Return [X, Y] of the center of cell containing provided text 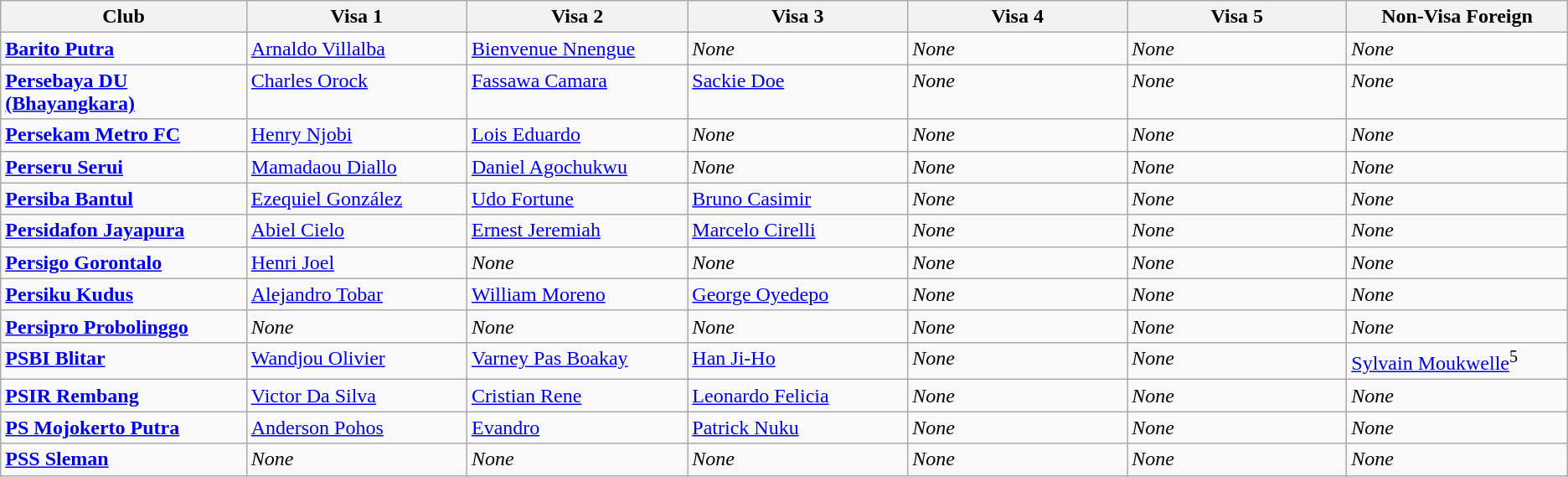
Persiku Kudus [124, 294]
Sylvain Moukwelle5 [1457, 360]
Sackie Doe [797, 92]
PSS Sleman [124, 459]
Patrick Nuku [797, 428]
Bienvenue Nnengue [576, 49]
William Moreno [576, 294]
Ernest Jeremiah [576, 231]
Cristian Rene [576, 396]
Visa 5 [1237, 17]
Persipro Probolinggo [124, 326]
Leonardo Felicia [797, 396]
Barito Putra [124, 49]
Fassawa Camara [576, 92]
Abiel Cielo [357, 231]
PSIR Rembang [124, 396]
Wandjou Olivier [357, 360]
PS Mojokerto Putra [124, 428]
Udo Fortune [576, 199]
Visa 2 [576, 17]
PSBI Blitar [124, 360]
Henry Njobi [357, 135]
Persidafon Jayapura [124, 231]
Anderson Pohos [357, 428]
Club [124, 17]
Daniel Agochukwu [576, 167]
Visa 4 [1018, 17]
Victor Da Silva [357, 396]
Persigo Gorontalo [124, 262]
Ezequiel González [357, 199]
Evandro [576, 428]
Varney Pas Boakay [576, 360]
Visa 1 [357, 17]
Non-Visa Foreign [1457, 17]
Han Ji-Ho [797, 360]
Mamadaou Diallo [357, 167]
Arnaldo Villalba [357, 49]
Alejandro Tobar [357, 294]
Marcelo Cirelli [797, 231]
Charles Orock [357, 92]
Bruno Casimir [797, 199]
Persiba Bantul [124, 199]
Henri Joel [357, 262]
Persebaya DU (Bhayangkara) [124, 92]
George Oyedepo [797, 294]
Persekam Metro FC [124, 135]
Perseru Serui [124, 167]
Visa 3 [797, 17]
Lois Eduardo [576, 135]
